Identify which cell holds the provided text, then report its (x, y) central coordinate. 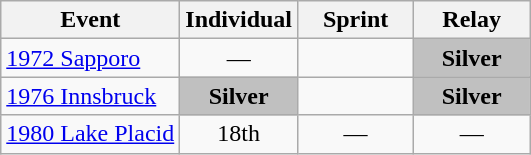
Individual (239, 20)
1976 Innsbruck (90, 96)
Relay (472, 20)
18th (239, 134)
Sprint (356, 20)
1980 Lake Placid (90, 134)
Event (90, 20)
1972 Sapporo (90, 58)
